From the cell containing the given text, extract its center point as (x, y) coordinate. 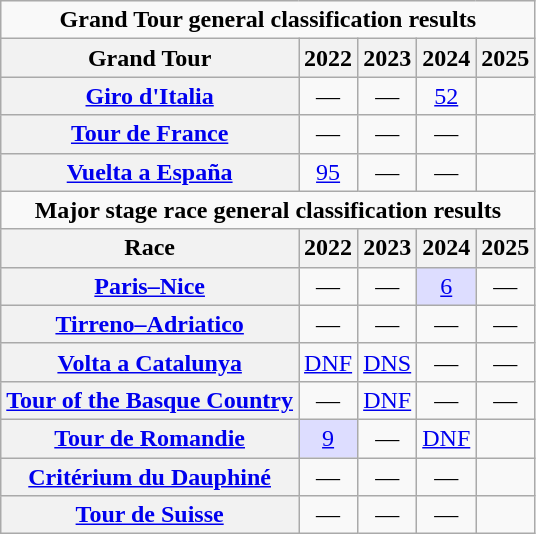
9 (328, 438)
Major stage race general classification results (268, 210)
Grand Tour general classification results (268, 20)
Giro d'Italia (150, 96)
Race (150, 248)
Paris–Nice (150, 286)
Tirreno–Adriatico (150, 324)
Tour de France (150, 134)
Volta a Catalunya (150, 362)
Vuelta a España (150, 172)
Tour of the Basque Country (150, 400)
DNS (388, 362)
Tour de Suisse (150, 515)
95 (328, 172)
52 (446, 96)
Grand Tour (150, 58)
Tour de Romandie (150, 438)
Critérium du Dauphiné (150, 477)
6 (446, 286)
